Locate the cell with the specified text and output its [X, Y] center coordinate. 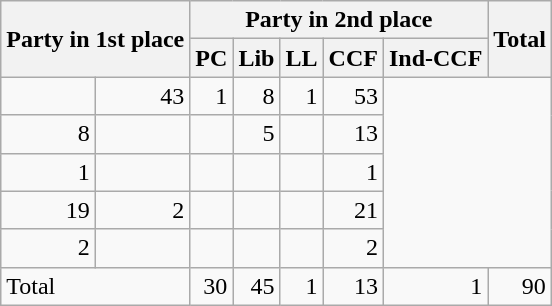
Party in 1st place [96, 39]
90 [520, 286]
Party in 2nd place [339, 20]
CCF [353, 58]
Ind-CCF [435, 58]
53 [353, 96]
Lib [256, 58]
19 [48, 210]
45 [256, 286]
LL [302, 58]
43 [142, 96]
PC [212, 58]
5 [256, 134]
30 [212, 286]
21 [353, 210]
